Provide the [X, Y] coordinate of the cell's center where the given text is located.  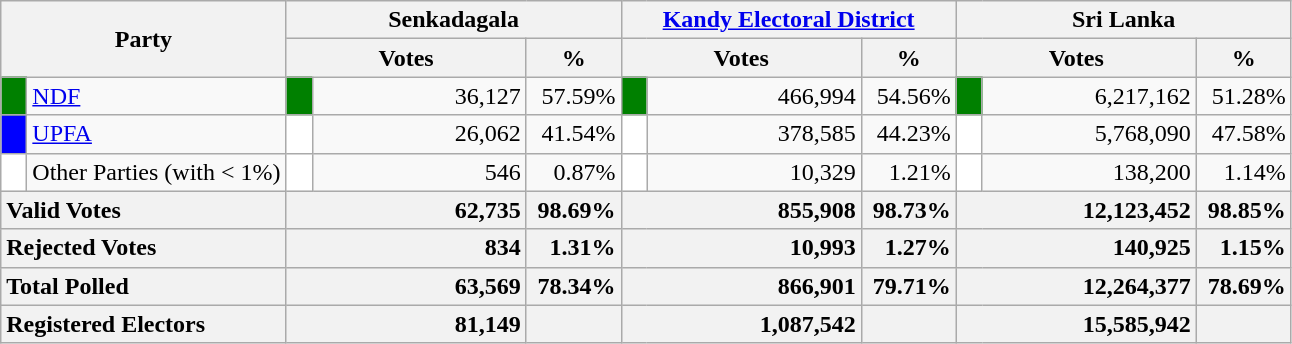
98.85% [1244, 210]
15,585,942 [1076, 324]
63,569 [406, 286]
6,217,162 [1089, 96]
47.58% [1244, 134]
Senkadagala [454, 20]
1.31% [574, 248]
12,264,377 [1076, 286]
NDF [156, 96]
1.14% [1244, 172]
546 [419, 172]
78.69% [1244, 286]
140,925 [1076, 248]
Party [144, 39]
62,735 [406, 210]
855,908 [741, 210]
12,123,452 [1076, 210]
0.87% [574, 172]
UPFA [156, 134]
Rejected Votes [144, 248]
Valid Votes [144, 210]
466,994 [754, 96]
81,149 [406, 324]
51.28% [1244, 96]
41.54% [574, 134]
78.34% [574, 286]
Sri Lanka [1124, 20]
26,062 [419, 134]
1.27% [908, 248]
54.56% [908, 96]
79.71% [908, 286]
44.23% [908, 134]
57.59% [574, 96]
5,768,090 [1089, 134]
378,585 [754, 134]
1.21% [908, 172]
98.73% [908, 210]
138,200 [1089, 172]
Total Polled [144, 286]
834 [406, 248]
Registered Electors [144, 324]
1,087,542 [741, 324]
10,993 [741, 248]
Kandy Electoral District [788, 20]
36,127 [419, 96]
1.15% [1244, 248]
10,329 [754, 172]
866,901 [741, 286]
98.69% [574, 210]
Other Parties (with < 1%) [156, 172]
